Extract the [x, y] coordinate from the center of the cell holding the provided text.  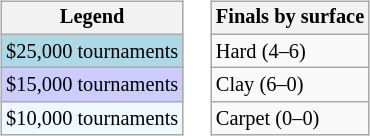
Finals by surface [290, 18]
Legend [92, 18]
Clay (6–0) [290, 85]
Carpet (0–0) [290, 119]
$10,000 tournaments [92, 119]
Hard (4–6) [290, 51]
$25,000 tournaments [92, 51]
$15,000 tournaments [92, 85]
